Pinpoint the cell where the given text exists, returning its [X, Y] midpoint coordinate. 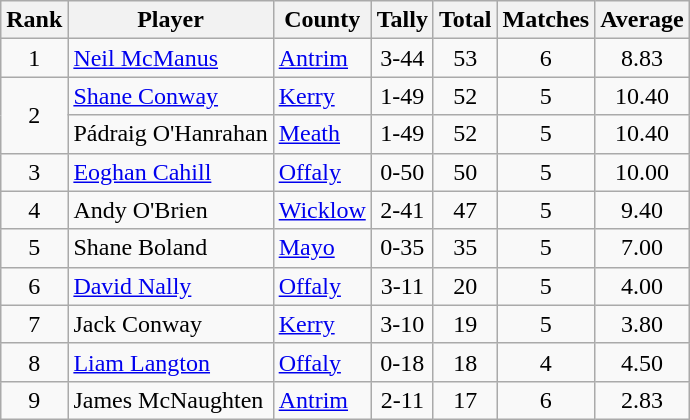
Matches [546, 20]
3-11 [402, 286]
Total [465, 20]
Pádraig O'Hanrahan [170, 134]
35 [465, 248]
David Nally [170, 286]
Player [170, 20]
0-50 [402, 172]
0-18 [402, 362]
County [322, 20]
Jack Conway [170, 324]
3-44 [402, 58]
20 [465, 286]
Tally [402, 20]
3 [34, 172]
0-35 [402, 248]
1 [34, 58]
2-11 [402, 400]
Average [642, 20]
17 [465, 400]
2.83 [642, 400]
Rank [34, 20]
8 [34, 362]
3-10 [402, 324]
Andy O'Brien [170, 210]
Eoghan Cahill [170, 172]
Shane Conway [170, 96]
2 [34, 115]
18 [465, 362]
James McNaughten [170, 400]
9 [34, 400]
50 [465, 172]
Liam Langton [170, 362]
19 [465, 324]
Wicklow [322, 210]
7.00 [642, 248]
7 [34, 324]
Meath [322, 134]
Neil McManus [170, 58]
2-41 [402, 210]
4.00 [642, 286]
8.83 [642, 58]
Shane Boland [170, 248]
47 [465, 210]
Mayo [322, 248]
9.40 [642, 210]
4.50 [642, 362]
53 [465, 58]
10.00 [642, 172]
3.80 [642, 324]
